Determine the [X, Y] coordinate at the center of the cell enclosing the given text.  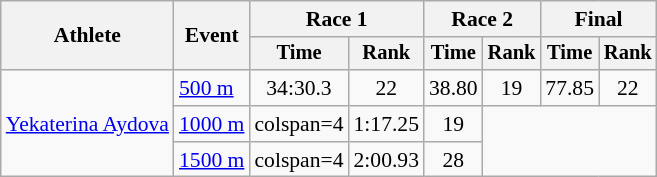
500 m [212, 88]
Final [598, 19]
1:17.25 [386, 124]
Event [212, 36]
1000 m [212, 124]
77.85 [570, 88]
Race 1 [336, 19]
Athlete [88, 36]
colspan=4 [298, 124]
Yekaterina Aydova [88, 124]
34:30.3 [298, 88]
Race 2 [482, 19]
38.80 [454, 88]
